Determine the (X, Y) coordinate at the center of the cell enclosing the given text.  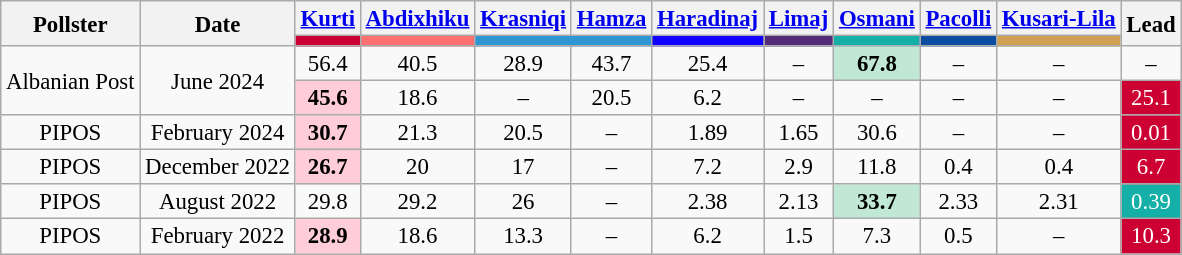
56.4 (328, 64)
June 2024 (218, 80)
Date (218, 24)
Haradinaj (708, 18)
40.5 (417, 64)
December 2022 (218, 168)
Krasniqi (524, 18)
Lead (1151, 24)
Osmani (878, 18)
Kusari-Lila (1060, 18)
11.8 (878, 168)
17 (524, 168)
25.4 (708, 64)
2.33 (958, 202)
2.31 (1060, 202)
Hamza (611, 18)
1.89 (708, 132)
February 2022 (218, 236)
10.3 (1151, 236)
August 2022 (218, 202)
33.7 (878, 202)
Kurti (328, 18)
7.3 (878, 236)
Abdixhiku (417, 18)
26 (524, 202)
Albanian Post (70, 80)
21.3 (417, 132)
Limaj (799, 18)
43.7 (611, 64)
7.2 (708, 168)
45.6 (328, 98)
29.8 (328, 202)
67.8 (878, 64)
2.13 (799, 202)
Pacolli (958, 18)
26.7 (328, 168)
1.65 (799, 132)
25.1 (1151, 98)
0.01 (1151, 132)
30.6 (878, 132)
1.5 (799, 236)
Pollster (70, 24)
February 2024 (218, 132)
6.7 (1151, 168)
0.39 (1151, 202)
2.9 (799, 168)
20 (417, 168)
13.3 (524, 236)
0.5 (958, 236)
2.38 (708, 202)
30.7 (328, 132)
29.2 (417, 202)
